Determine the (X, Y) coordinate at the center of the cell enclosing the given text.  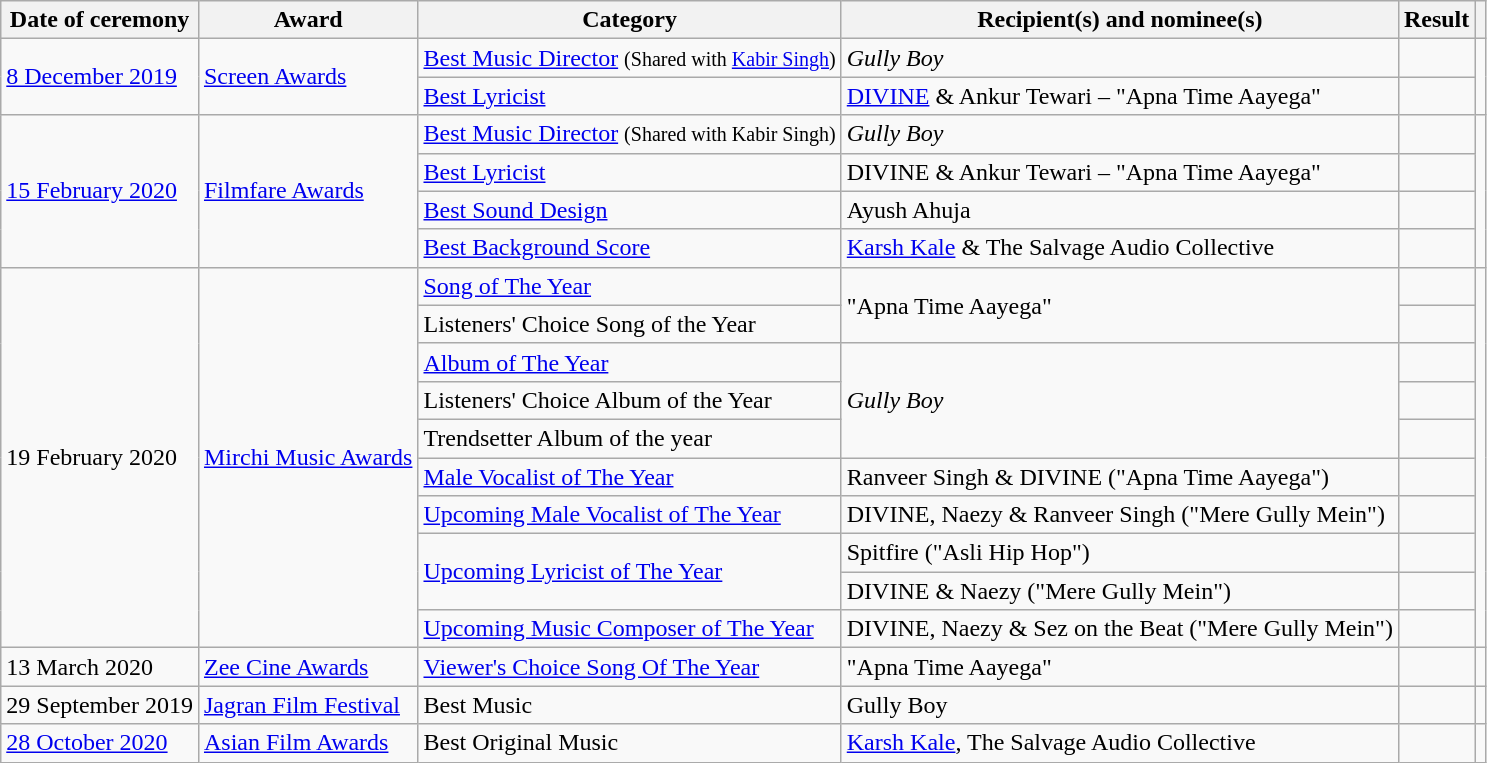
13 March 2020 (100, 667)
Screen Awards (308, 77)
Category (630, 20)
Best Background Score (630, 248)
Upcoming Male Vocalist of The Year (630, 515)
19 February 2020 (100, 458)
Recipient(s) and nominee(s) (1120, 20)
Ranveer Singh & DIVINE ("Apna Time Aayega") (1120, 477)
Spitfire ("Asli Hip Hop") (1120, 553)
28 October 2020 (100, 743)
Mirchi Music Awards (308, 458)
Male Vocalist of The Year (630, 477)
Song of The Year (630, 286)
15 February 2020 (100, 191)
Upcoming Lyricist of The Year (630, 572)
Zee Cine Awards (308, 667)
Karsh Kale & The Salvage Audio Collective (1120, 248)
Karsh Kale, The Salvage Audio Collective (1120, 743)
Upcoming Music Composer of The Year (630, 629)
Listeners' Choice Song of the Year (630, 324)
Listeners' Choice Album of the Year (630, 400)
Result (1436, 20)
Best Sound Design (630, 210)
Viewer's Choice Song Of The Year (630, 667)
Filmfare Awards (308, 191)
Asian Film Awards (308, 743)
Date of ceremony (100, 20)
Award (308, 20)
8 December 2019 (100, 77)
Album of The Year (630, 362)
Jagran Film Festival (308, 705)
DIVINE, Naezy & Ranveer Singh ("Mere Gully Mein") (1120, 515)
29 September 2019 (100, 705)
DIVINE, Naezy & Sez on the Beat ("Mere Gully Mein") (1120, 629)
Best Music (630, 705)
Trendsetter Album of the year (630, 438)
DIVINE & Naezy ("Mere Gully Mein") (1120, 591)
Ayush Ahuja (1120, 210)
Best Original Music (630, 743)
